Search for the cell housing the specified text and yield its [X, Y] center coordinate. 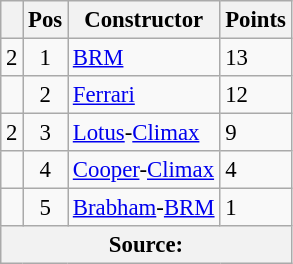
5 [46, 208]
9 [256, 133]
12 [256, 95]
Brabham-BRM [144, 208]
BRM [144, 58]
Lotus-Climax [144, 133]
3 [46, 133]
Points [256, 20]
Source: [146, 245]
Ferrari [144, 95]
Cooper-Climax [144, 170]
13 [256, 58]
Pos [46, 20]
Constructor [144, 20]
